Search for the cell housing the specified text and yield its [X, Y] center coordinate. 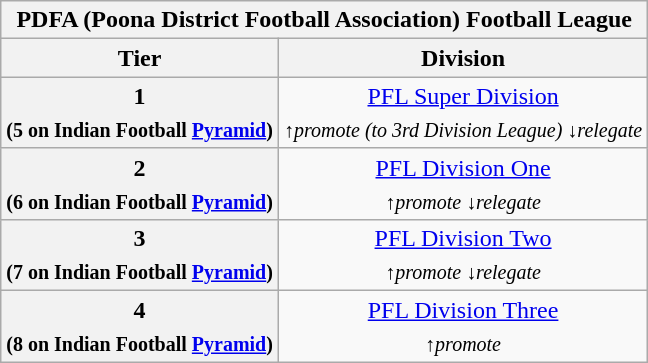
PDFA (Poona District Football Association) Football League [324, 20]
4(8 on Indian Football Pyramid) [140, 326]
3(7 on Indian Football Pyramid) [140, 256]
2(6 on Indian Football Pyramid) [140, 184]
Division [462, 58]
PFL Division Two↑promote ↓relegate [462, 256]
PFL Division One↑promote ↓relegate [462, 184]
PFL Super Division↑promote (to 3rd Division League) ↓relegate [462, 112]
Tier [140, 58]
1(5 on Indian Football Pyramid) [140, 112]
PFL Division Three↑promote [462, 326]
